Search for the cell housing the specified text and yield its (X, Y) center coordinate. 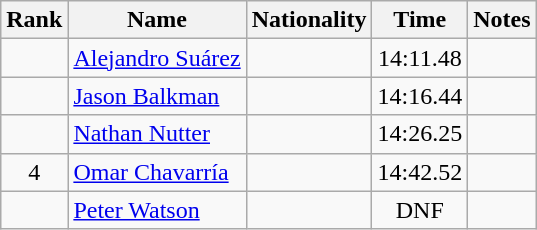
DNF (420, 210)
4 (34, 172)
14:26.25 (420, 134)
14:16.44 (420, 96)
Jason Balkman (157, 96)
Rank (34, 20)
Time (420, 20)
Notes (502, 20)
Omar Chavarría (157, 172)
14:42.52 (420, 172)
Alejandro Suárez (157, 58)
14:11.48 (420, 58)
Name (157, 20)
Nathan Nutter (157, 134)
Nationality (309, 20)
Peter Watson (157, 210)
